For the text-containing cell, return its midpoint in [X, Y] coordinate format. 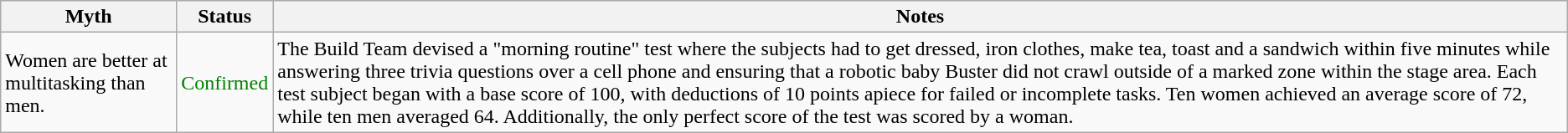
Women are better at multitasking than men. [89, 82]
Notes [921, 17]
Status [224, 17]
Confirmed [224, 82]
Myth [89, 17]
